Locate the cell with the specified text and output its [x, y] center coordinate. 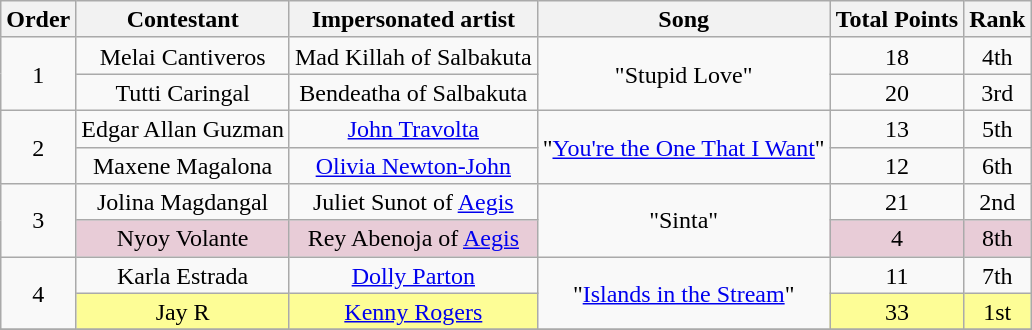
"You're the One That I Want" [684, 146]
"Sinta" [684, 220]
Edgar Allan Guzman [183, 128]
Melai Cantiveros [183, 56]
21 [897, 202]
2nd [998, 202]
Juliet Sunot of Aegis [413, 202]
Kenny Rogers [413, 312]
Order [38, 20]
Song [684, 20]
Jolina Magdangal [183, 202]
Mad Killah of Salbakuta [413, 56]
Dolly Parton [413, 276]
Karla Estrada [183, 276]
4th [998, 56]
Maxene Magalona [183, 166]
20 [897, 92]
Nyoy Volante [183, 238]
7th [998, 276]
1 [38, 74]
11 [897, 276]
Rank [998, 20]
13 [897, 128]
Contestant [183, 20]
Rey Abenoja of Aegis [413, 238]
8th [998, 238]
1st [998, 312]
5th [998, 128]
"Islands in the Stream" [684, 294]
12 [897, 166]
Jay R [183, 312]
"Stupid Love" [684, 74]
3rd [998, 92]
John Travolta [413, 128]
6th [998, 166]
33 [897, 312]
18 [897, 56]
Bendeatha of Salbakuta [413, 92]
3 [38, 220]
Olivia Newton-John [413, 166]
Impersonated artist [413, 20]
Tutti Caringal [183, 92]
2 [38, 146]
Total Points [897, 20]
